Determine the (x, y) coordinate at the center of the cell enclosing the given text.  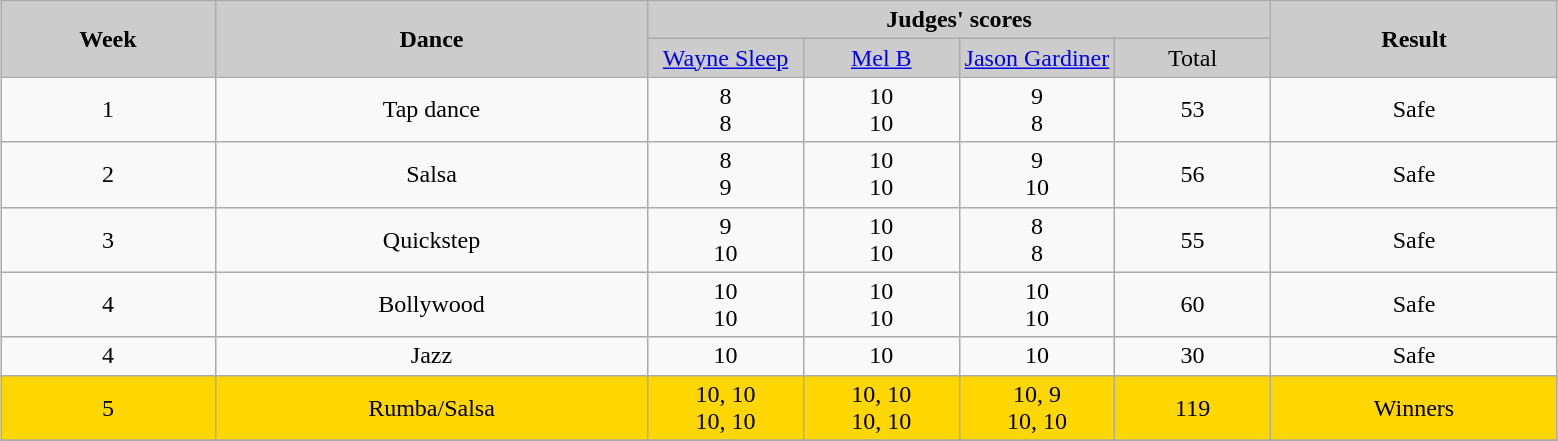
Week (108, 39)
5 (108, 408)
Rumba/Salsa (431, 408)
30 (1193, 356)
56 (1193, 174)
Jason Gardiner (1037, 58)
55 (1193, 240)
Salsa (431, 174)
Wayne Sleep (726, 58)
2 (108, 174)
1 (108, 110)
119 (1193, 408)
89 (726, 174)
Bollywood (431, 304)
53 (1193, 110)
98 (1037, 110)
Quickstep (431, 240)
Result (1414, 39)
Mel B (881, 58)
3 (108, 240)
Dance (431, 39)
Tap dance (431, 110)
Winners (1414, 408)
Total (1193, 58)
10, 910, 10 (1037, 408)
Judges' scores (960, 20)
Jazz (431, 356)
60 (1193, 304)
